Return the (X, Y) coordinate for the center point of the cell that contains the specified text.  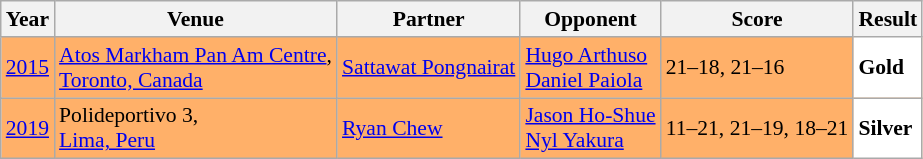
2015 (28, 68)
Venue (196, 19)
Sattawat Pongnairat (428, 68)
Atos Markham Pan Am Centre,Toronto, Canada (196, 68)
11–21, 21–19, 18–21 (758, 128)
21–18, 21–16 (758, 68)
Hugo Arthuso Daniel Paiola (590, 68)
2019 (28, 128)
Ryan Chew (428, 128)
Polideportivo 3,Lima, Peru (196, 128)
Gold (888, 68)
Score (758, 19)
Result (888, 19)
Jason Ho-Shue Nyl Yakura (590, 128)
Partner (428, 19)
Opponent (590, 19)
Silver (888, 128)
Year (28, 19)
